Extract the [X, Y] coordinate from the center of the cell holding the provided text.  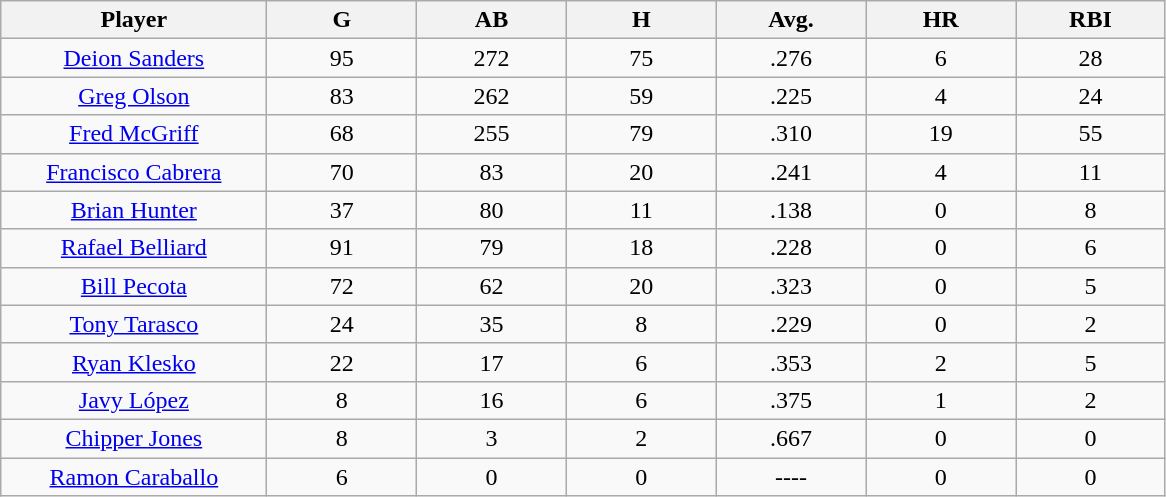
.229 [791, 324]
262 [492, 96]
.310 [791, 134]
91 [342, 248]
Fred McGriff [134, 134]
Francisco Cabrera [134, 172]
.225 [791, 96]
Ryan Klesko [134, 362]
17 [492, 362]
.375 [791, 400]
62 [492, 286]
19 [941, 134]
37 [342, 210]
Ramon Caraballo [134, 477]
80 [492, 210]
H [641, 20]
AB [492, 20]
72 [342, 286]
95 [342, 58]
HR [941, 20]
Bill Pecota [134, 286]
Javy López [134, 400]
.241 [791, 172]
RBI [1091, 20]
59 [641, 96]
18 [641, 248]
G [342, 20]
35 [492, 324]
255 [492, 134]
1 [941, 400]
---- [791, 477]
70 [342, 172]
3 [492, 438]
.323 [791, 286]
Rafael Belliard [134, 248]
Tony Tarasco [134, 324]
272 [492, 58]
.667 [791, 438]
68 [342, 134]
.353 [791, 362]
Player [134, 20]
22 [342, 362]
Chipper Jones [134, 438]
Avg. [791, 20]
Deion Sanders [134, 58]
Greg Olson [134, 96]
.228 [791, 248]
55 [1091, 134]
28 [1091, 58]
16 [492, 400]
.138 [791, 210]
75 [641, 58]
Brian Hunter [134, 210]
.276 [791, 58]
